Extract the (X, Y) coordinate from the center of the cell holding the provided text.  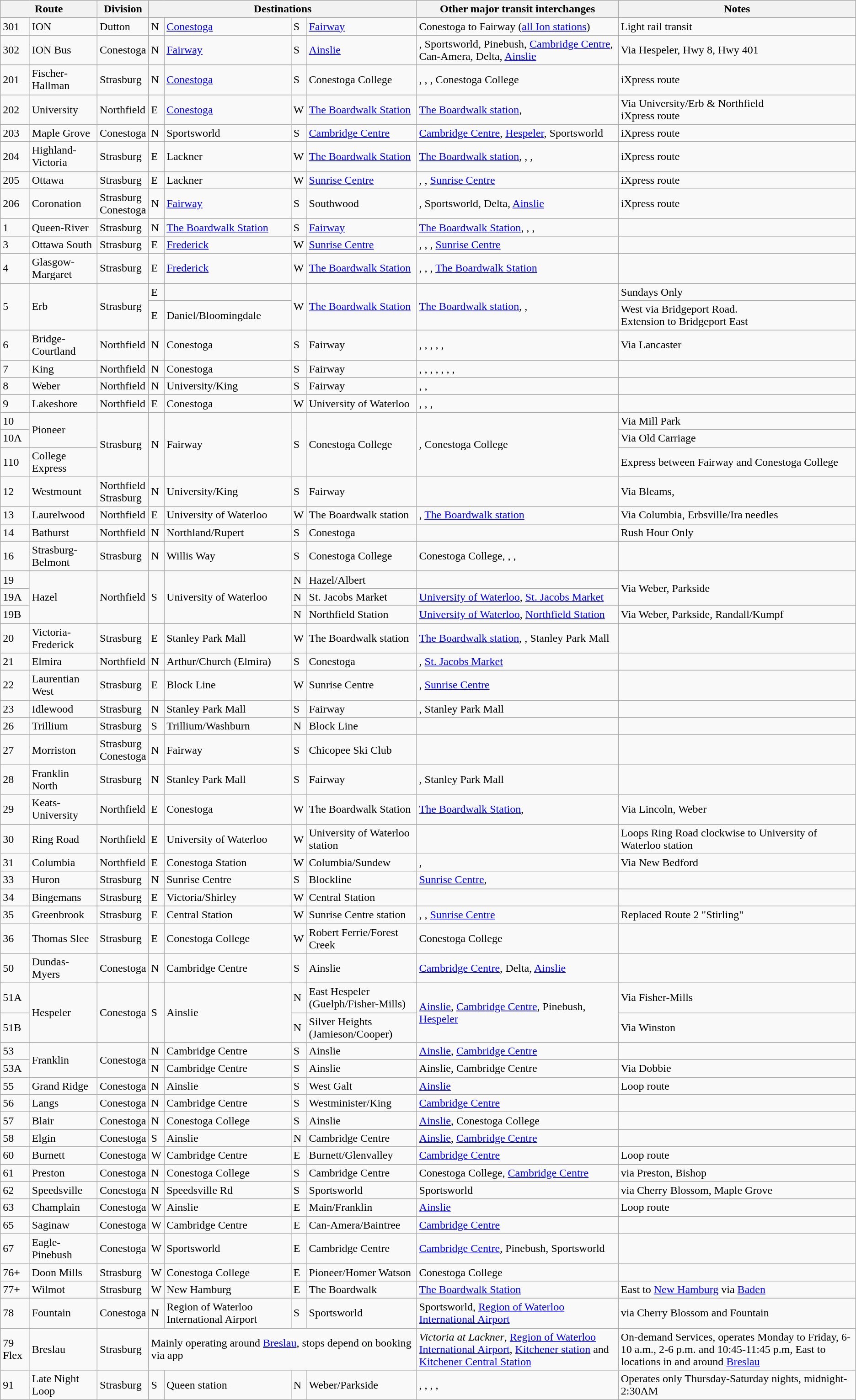
203 (15, 133)
Victoria at Lackner, Region of Waterloo International Airport, Kitchener station and Kitchener Central Station (518, 1349)
, , , , (518, 1385)
The Boardwalk station, , (518, 307)
Hazel (63, 597)
Wilmot (63, 1289)
via Cherry Blossom and Fountain (737, 1313)
Highland-Victoria (63, 156)
19A (15, 597)
6 (15, 346)
Westmount (63, 492)
Burnett/Glenvalley (361, 1155)
Via New Bedford (737, 862)
Thomas Slee (63, 938)
Morriston (63, 750)
Elgin (63, 1138)
Trillium (63, 726)
Conestoga Station (228, 862)
Conestoga College, , , (518, 556)
Via Lancaster (737, 346)
Sportsworld, Region of Waterloo International Airport (518, 1313)
58 (15, 1138)
61 (15, 1173)
Hazel/Albert (361, 580)
Preston (63, 1173)
Bingemans (63, 897)
The Boardwalk station, , , (518, 156)
Bathurst (63, 532)
, St. Jacobs Market (518, 662)
, Sportsworld, Pinebush, Cambridge Centre, Can-Amera, Delta, Ainslie (518, 50)
Coronation (63, 204)
Willis Way (228, 556)
Northland/Rupert (228, 532)
53 (15, 1051)
110 (15, 462)
Main/Franklin (361, 1208)
201 (15, 80)
Strasburg-Belmont (63, 556)
Cambridge Centre, Pinebush, Sportsworld (518, 1249)
77+ (15, 1289)
Replaced Route 2 "Stirling" (737, 915)
19 (15, 580)
Robert Ferrie/Forest Creek (361, 938)
West Galt (361, 1086)
Via Dobbie (737, 1069)
Queen station (228, 1385)
12 (15, 492)
Rush Hour Only (737, 532)
33 (15, 880)
28 (15, 780)
via Preston, Bishop (737, 1173)
10 (15, 421)
Express between Fairway and Conestoga College (737, 462)
East to New Hamburg via Baden (737, 1289)
Late Night Loop (63, 1385)
Ainslie, Conestoga College (518, 1121)
Hespeler (63, 1012)
College Express (63, 462)
Silver Heights (Jamieson/Cooper) (361, 1027)
63 (15, 1208)
Dundas-Myers (63, 968)
, The Boardwalk station (518, 515)
Ainslie, Cambridge Centre, Pinebush, Hespeler (518, 1012)
University (63, 110)
Dutton (123, 27)
St. Jacobs Market (361, 597)
57 (15, 1121)
204 (15, 156)
Greenbrook (63, 915)
Blair (63, 1121)
Via Hespeler, Hwy 8, Hwy 401 (737, 50)
The Boardwalk station, (518, 110)
Cambridge Centre, Hespeler, Sportsworld (518, 133)
Operates only Thursday-Saturday nights, midnight-2:30AM (737, 1385)
Idlewood (63, 709)
30 (15, 839)
Lakeshore (63, 404)
, Sunrise Centre (518, 686)
Via Weber, Parkside, Randall/Kumpf (737, 614)
Breslau (63, 1349)
Grand Ridge (63, 1086)
Loops Ring Road clockwise to University of Waterloo station (737, 839)
The Boardwalk Station, (518, 809)
, , , The Boardwalk Station (518, 268)
13 (15, 515)
Weber (63, 386)
5 (15, 307)
Trillium/Washburn (228, 726)
Conestoga College, Cambridge Centre (518, 1173)
King (63, 369)
Via Mill Park (737, 421)
, Conestoga College (518, 444)
34 (15, 897)
, , , Conestoga College (518, 80)
Pioneer/Homer Watson (361, 1272)
, , , , , (518, 346)
Light rail transit (737, 27)
West via Bridgeport Road.Extension to Bridgeport East (737, 315)
3 (15, 245)
ION (63, 27)
via Cherry Blossom, Maple Grove (737, 1190)
Doon Mills (63, 1272)
On-demand Services, operates Monday to Friday, 6-10 a.m., 2-6 p.m. and 10:45-11:45 p.m, East to locations in and around Breslau (737, 1349)
Cambridge Centre, Delta, Ainslie (518, 968)
Via Weber, Parkside (737, 588)
79 Flex (15, 1349)
, , , , , , , (518, 369)
Arthur/Church (Elmira) (228, 662)
Eagle-Pinebush (63, 1249)
Maple Grove (63, 133)
35 (15, 915)
16 (15, 556)
Via Bleams, (737, 492)
Victoria/Shirley (228, 897)
50 (15, 968)
Burnett (63, 1155)
Notes (737, 9)
Saginaw (63, 1225)
62 (15, 1190)
Victoria-Frederick (63, 638)
Ring Road (63, 839)
Queen-River (63, 227)
55 (15, 1086)
, , (518, 386)
Erb (63, 307)
Sunrise Centre station (361, 915)
Columbia/Sundew (361, 862)
East Hespeler(Guelph/Fisher-Mills) (361, 997)
Region of Waterloo International Airport (228, 1313)
Route (49, 9)
Via Old Carriage (737, 438)
26 (15, 726)
Keats-University (63, 809)
Conestoga to Fairway (all Ion stations) (518, 27)
7 (15, 369)
9 (15, 404)
NorthfieldStrasburg (123, 492)
76+ (15, 1272)
10A (15, 438)
301 (15, 27)
20 (15, 638)
205 (15, 180)
Westminister/King (361, 1103)
Fountain (63, 1313)
Huron (63, 880)
Blockline (361, 880)
The Boardwalk Station, , , (518, 227)
The Boardwalk station, , Stanley Park Mall (518, 638)
Mainly operating around Breslau, stops depend on booking via app (283, 1349)
51B (15, 1027)
56 (15, 1103)
Laurelwood (63, 515)
91 (15, 1385)
Franklin (63, 1060)
, , , Sunrise Centre (518, 245)
1 (15, 227)
, Sportsworld, Delta, Ainslie (518, 204)
Sunrise Centre, (518, 880)
31 (15, 862)
The Boardwalk (361, 1289)
21 (15, 662)
8 (15, 386)
Glasgow-Margaret (63, 268)
Southwood (361, 204)
Pioneer (63, 430)
19B (15, 614)
Via Winston (737, 1027)
Columbia (63, 862)
Chicopee Ski Club (361, 750)
67 (15, 1249)
Other major transit interchanges (518, 9)
Destinations (283, 9)
Weber/Parkside (361, 1385)
27 (15, 750)
36 (15, 938)
University of Waterloo, St. Jacobs Market (518, 597)
78 (15, 1313)
University of Waterloo station (361, 839)
, , , (518, 404)
Franklin North (63, 780)
ION Bus (63, 50)
Via Fisher-Mills (737, 997)
Via University/Erb & NorthfieldiXpress route (737, 110)
65 (15, 1225)
22 (15, 686)
Sundays Only (737, 292)
Via Columbia, Erbsville/Ira needles (737, 515)
, (518, 862)
Division (123, 9)
Ottawa South (63, 245)
Speedsville (63, 1190)
29 (15, 809)
New Hamburg (228, 1289)
Ottawa (63, 180)
60 (15, 1155)
302 (15, 50)
Daniel/Bloomingdale (228, 315)
Bridge-Courtland (63, 346)
Elmira (63, 662)
53A (15, 1069)
202 (15, 110)
LaurentianWest (63, 686)
23 (15, 709)
4 (15, 268)
Fischer-Hallman (63, 80)
14 (15, 532)
Can-Amera/Baintree (361, 1225)
Champlain (63, 1208)
51A (15, 997)
Via Lincoln, Weber (737, 809)
Northfield Station (361, 614)
Speedsville Rd (228, 1190)
206 (15, 204)
University of Waterloo, Northfield Station (518, 614)
Langs (63, 1103)
